Return [X, Y] of the center of cell containing provided text 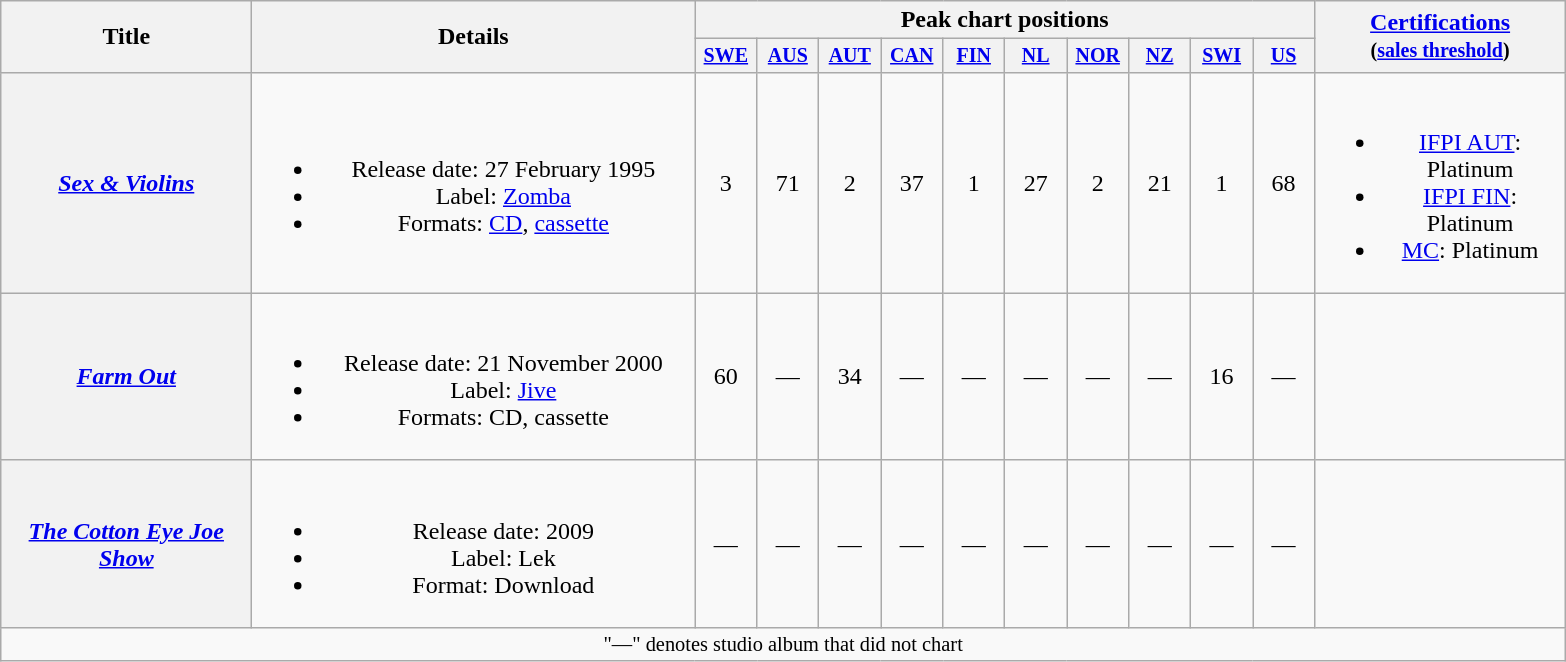
Certifications(sales threshold) [1440, 37]
The Cotton Eye Joe Show [126, 544]
3 [726, 182]
Release date: 27 February 1995Label: ZombaFormats: CD, cassette [474, 182]
Farm Out [126, 376]
SWI [1222, 56]
CAN [912, 56]
SWE [726, 56]
Peak chart positions [1005, 20]
16 [1222, 376]
US [1284, 56]
NZ [1160, 56]
NOR [1098, 56]
37 [912, 182]
34 [850, 376]
68 [1284, 182]
"—" denotes studio album that did not chart [784, 644]
Title [126, 37]
Release date: 2009Label: LekFormat: Download [474, 544]
IFPI AUT: PlatinumIFPI FIN: PlatinumMC: Platinum [1440, 182]
AUT [850, 56]
71 [788, 182]
Sex & Violins [126, 182]
FIN [974, 56]
AUS [788, 56]
27 [1036, 182]
Details [474, 37]
21 [1160, 182]
NL [1036, 56]
Release date: 21 November 2000Label: JiveFormats: CD, cassette [474, 376]
60 [726, 376]
